Capture the cell that displays the provided text and extract its [x, y] central coordinate. 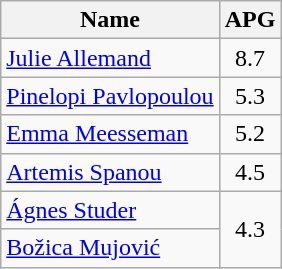
5.3 [250, 96]
Artemis Spanou [110, 172]
Božica Mujović [110, 248]
APG [250, 20]
Ágnes Studer [110, 210]
5.2 [250, 134]
Pinelopi Pavlopoulou [110, 96]
8.7 [250, 58]
4.3 [250, 229]
4.5 [250, 172]
Emma Meesseman [110, 134]
Name [110, 20]
Julie Allemand [110, 58]
